Search for the cell housing the specified text and yield its [X, Y] center coordinate. 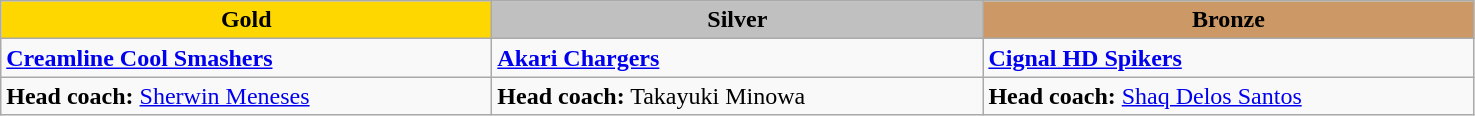
Gold [246, 20]
Creamline Cool Smashers [246, 58]
Akari Chargers [738, 58]
Cignal HD Spikers [1228, 58]
Bronze [1228, 20]
Silver [738, 20]
Head coach: Shaq Delos Santos [1228, 96]
Head coach: Sherwin Meneses [246, 96]
Head coach: Takayuki Minowa [738, 96]
